Scan for the cell matching the given text and deliver its [x, y] coordinate at center. 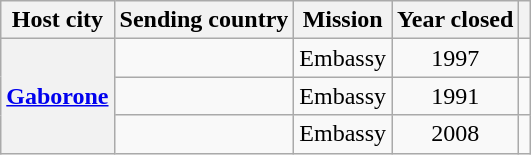
Sending country [204, 20]
Host city [58, 20]
2008 [456, 134]
Mission [343, 20]
Gaborone [58, 96]
Year closed [456, 20]
1997 [456, 58]
1991 [456, 96]
